Scan for the cell matching the given text and deliver its [x, y] coordinate at center. 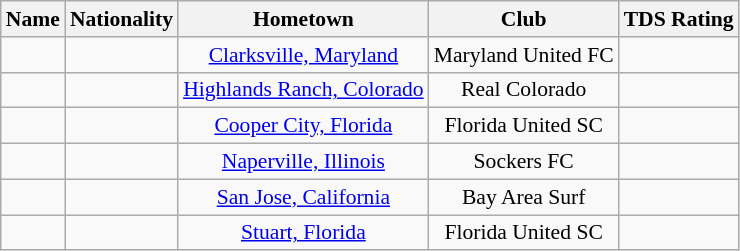
San Jose, California [304, 197]
Real Colorado [524, 90]
Highlands Ranch, Colorado [304, 90]
TDS Rating [679, 19]
Cooper City, Florida [304, 126]
Bay Area Surf [524, 197]
Sockers FC [524, 162]
Club [524, 19]
Stuart, Florida [304, 233]
Hometown [304, 19]
Naperville, Illinois [304, 162]
Clarksville, Maryland [304, 55]
Maryland United FC [524, 55]
Name [33, 19]
Nationality [122, 19]
